Pinpoint the cell where the given text exists, returning its (X, Y) midpoint coordinate. 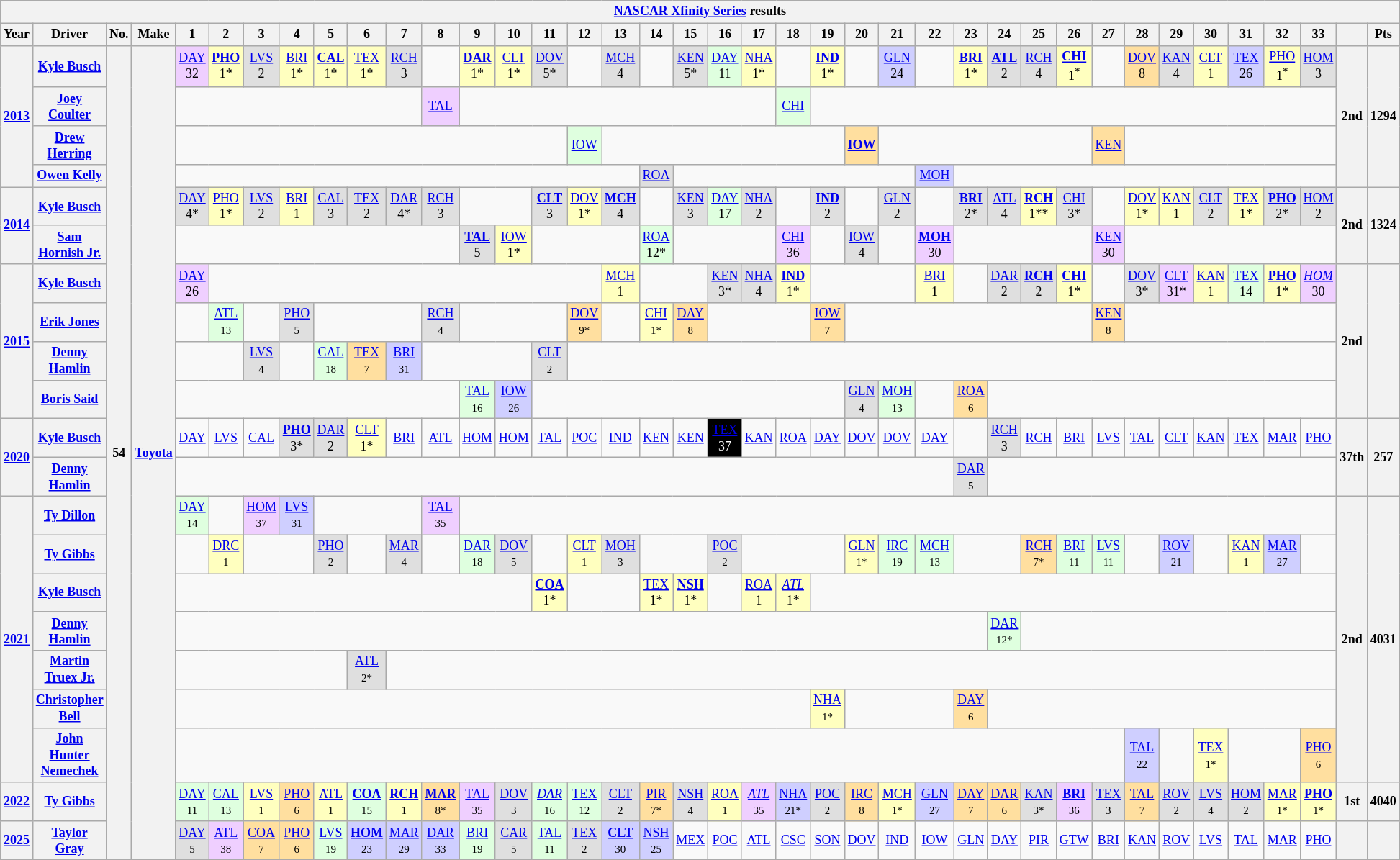
PIR7* (656, 802)
CLT (1176, 438)
GLN2 (897, 207)
GLN (970, 841)
GLN1* (862, 554)
DAY17 (726, 207)
1 (192, 35)
4 (297, 35)
TEX26 (1247, 66)
20 (862, 35)
DRC1 (226, 554)
MAR27 (1282, 554)
LVS19 (331, 841)
Toyota (154, 453)
33 (1319, 35)
CAL (262, 438)
2014 (17, 226)
CAR5 (514, 841)
CAL1* (331, 66)
IRC8 (862, 802)
1st (1352, 802)
Make (154, 35)
DOV3 (514, 802)
RCH1** (1039, 207)
DAR12* (1005, 631)
MCH1 (620, 284)
2013 (17, 117)
ATL1 (331, 802)
TEX3 (1108, 802)
PHO3* (297, 438)
NASCAR Xfinity Series results (700, 12)
BRI19 (478, 841)
21 (897, 35)
LVS11 (1108, 554)
BRI2* (970, 207)
22 (935, 35)
IOW26 (514, 399)
HOM23 (367, 841)
HOM3 (1319, 66)
5 (331, 35)
Drew Herring (69, 145)
16 (726, 35)
KEN5* (691, 66)
GLN27 (935, 802)
1324 (1383, 226)
IRC19 (897, 554)
4040 (1383, 802)
RCH7* (1039, 554)
John Hunter Nemechek (69, 755)
DAY8 (691, 322)
Pts (1383, 35)
GLN24 (897, 66)
CLT30 (620, 841)
Erik Jones (69, 322)
TEX14 (1247, 284)
IOW1* (514, 245)
TAL5 (478, 245)
24 (1005, 35)
ATL13 (226, 322)
DAY7 (970, 802)
NHA4 (759, 284)
RCH (1039, 438)
MOH30 (935, 245)
2025 (17, 841)
2022 (17, 802)
Owen Kelly (69, 176)
ROA12* (656, 245)
NSH25 (656, 841)
No. (119, 35)
BRI11 (1074, 554)
Taylor Gray (69, 841)
CLT31* (1176, 284)
MEX (691, 841)
28 (1142, 35)
MAR4 (404, 554)
DAR33 (441, 841)
LVS31 (297, 515)
IND2 (828, 207)
GLN4 (862, 399)
13 (620, 35)
CAL13 (226, 802)
HOM37 (262, 515)
TAL7 (1142, 802)
DOV3* (1142, 284)
ROA6 (970, 399)
ROV (1176, 841)
NSH1* (691, 592)
MAR8* (441, 802)
MAR29 (404, 841)
CAL18 (331, 361)
DOV5 (514, 554)
RCH1 (404, 802)
18 (793, 35)
25 (1039, 35)
TEX7 (367, 361)
DAR16 (550, 802)
DAY26 (192, 284)
DAR6 (1005, 802)
MCH13 (935, 554)
8 (441, 35)
1294 (1383, 117)
MAR1* (1282, 802)
ATL1* (793, 592)
2 (226, 35)
2015 (17, 341)
26 (1074, 35)
IOW4 (862, 245)
CLT3 (550, 207)
GTW (1074, 841)
ROV2 (1176, 802)
31 (1247, 35)
COA15 (367, 802)
14 (656, 35)
TEX12 (584, 802)
19 (828, 35)
MOH3 (620, 554)
DOV8 (1142, 66)
TEX (1247, 438)
DAY4* (192, 207)
CHI36 (793, 245)
11 (550, 35)
HOM30 (1319, 284)
KEN8 (1108, 322)
Driver (69, 35)
ROV21 (1176, 554)
Year (17, 35)
ATL35 (759, 802)
DOV5* (550, 66)
TAL16 (478, 399)
DAY6 (970, 709)
Boris Said (69, 399)
30 (1211, 35)
Ty Dillon (69, 515)
NSH4 (691, 802)
SON (828, 841)
Joey Coulter (69, 107)
NHA21* (793, 802)
DAY14 (192, 515)
ATL2 (1005, 66)
PIR (1039, 841)
ATL38 (226, 841)
MOH (935, 176)
17 (759, 35)
KAN4 (1176, 66)
DAR1* (478, 66)
PHO2 (331, 554)
TAL22 (1142, 755)
ATL2* (367, 670)
9 (478, 35)
LVS1 (262, 802)
27 (1108, 35)
6 (367, 35)
TAL11 (550, 841)
4031 (1383, 639)
BRI36 (1074, 802)
DAY5 (192, 841)
Christopher Bell (69, 709)
RCH2 (1039, 284)
CHI (793, 107)
PHO2* (1282, 207)
37th (1352, 458)
54 (119, 453)
PHO5 (297, 322)
Sam Hornish Jr. (69, 245)
MCH1* (897, 802)
NHA2 (759, 207)
DAR4* (404, 207)
COA7 (262, 841)
CSC (793, 841)
ATL4 (1005, 207)
KEN3* (726, 284)
10 (514, 35)
Martin Truex Jr. (69, 670)
KEN3 (691, 207)
15 (691, 35)
2020 (17, 458)
257 (1383, 458)
32 (1282, 35)
KAN3* (1039, 802)
12 (584, 35)
CHI3* (1074, 207)
DAR5 (970, 476)
DAR18 (478, 554)
7 (404, 35)
IOW7 (828, 322)
KEN30 (1108, 245)
TEX37 (726, 438)
29 (1176, 35)
COA1* (550, 592)
MOH13 (897, 399)
DOV9* (584, 322)
2021 (17, 639)
3 (262, 35)
BRI31 (404, 361)
CAL3 (331, 207)
DAY32 (192, 66)
23 (970, 35)
